Provide the [X, Y] coordinate of the cell's center where the given text is located.  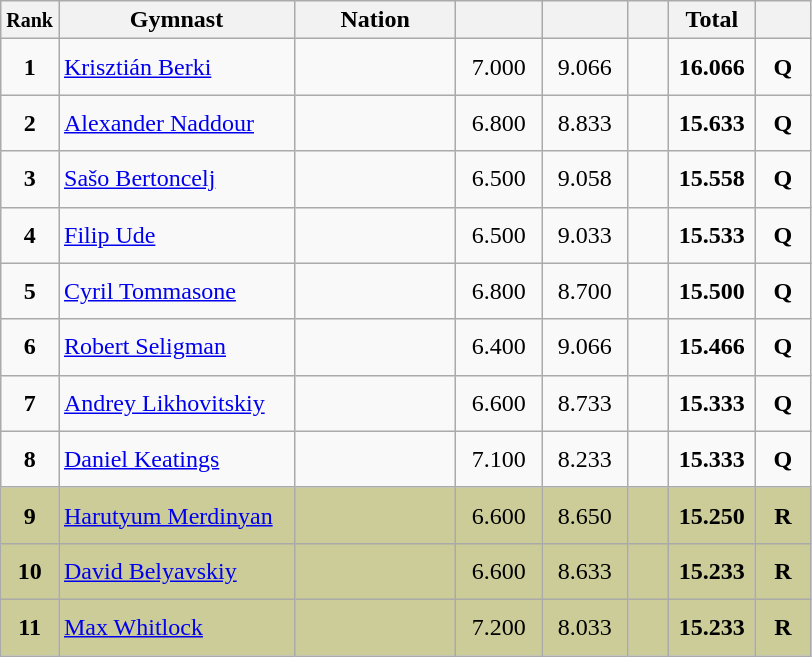
Krisztián Berki [176, 67]
Andrey Likhovitskiy [176, 403]
Nation [376, 20]
15.250 [712, 515]
Total [712, 20]
7.000 [499, 67]
8.650 [585, 515]
10 [30, 571]
Robert Seligman [176, 347]
6.400 [499, 347]
Filip Ude [176, 235]
8.700 [585, 291]
4 [30, 235]
7.100 [499, 459]
15.558 [712, 179]
Daniel Keatings [176, 459]
8.833 [585, 123]
Gymnast [176, 20]
6 [30, 347]
Harutyum Merdinyan [176, 515]
7.200 [499, 627]
16.066 [712, 67]
8.633 [585, 571]
11 [30, 627]
9.033 [585, 235]
9 [30, 515]
Cyril Tommasone [176, 291]
15.500 [712, 291]
Sašo Bertoncelj [176, 179]
15.533 [712, 235]
Alexander Naddour [176, 123]
3 [30, 179]
8 [30, 459]
15.633 [712, 123]
8.733 [585, 403]
9.058 [585, 179]
1 [30, 67]
David Belyavskiy [176, 571]
15.466 [712, 347]
2 [30, 123]
7 [30, 403]
5 [30, 291]
Max Whitlock [176, 627]
8.033 [585, 627]
Rank [30, 20]
8.233 [585, 459]
